Output the [x, y] coordinate of the center of the cell containing the given text.  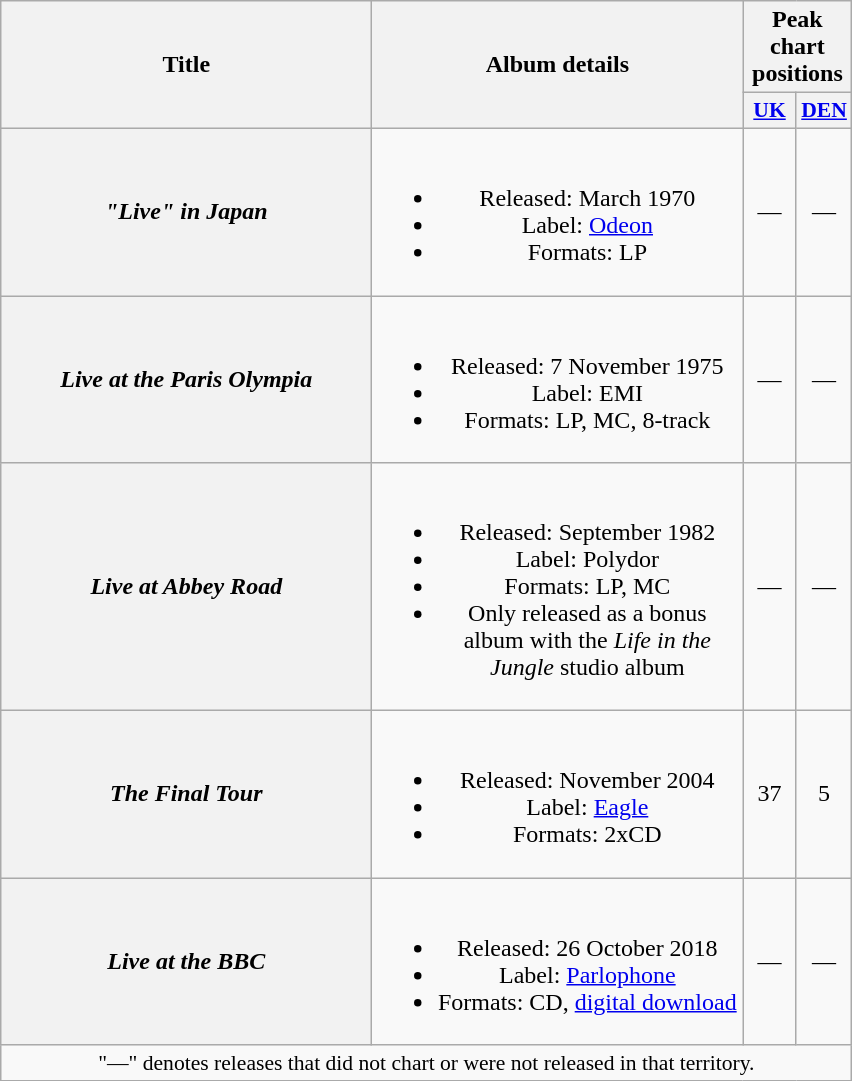
Live at the Paris Olympia [186, 380]
5 [824, 794]
Title [186, 65]
Released: September 1982Label: PolydorFormats: LP, MCOnly released as a bonus album with the Life in the Jungle studio album [558, 587]
Peak chart positions [798, 47]
Live at the BBC [186, 962]
"Live" in Japan [186, 212]
UK [770, 111]
Released: November 2004Label: EagleFormats: 2xCD [558, 794]
Live at Abbey Road [186, 587]
Released: March 1970Label: OdeonFormats: LP [558, 212]
Released: 26 October 2018Label: ParlophoneFormats: CD, digital download [558, 962]
Released: 7 November 1975Label: EMIFormats: LP, MC, 8-track [558, 380]
Album details [558, 65]
37 [770, 794]
The Final Tour [186, 794]
DEN [824, 111]
"—" denotes releases that did not chart or were not released in that territory. [426, 1063]
